Provide the [x, y] coordinate of the cell's center where the given text is located.  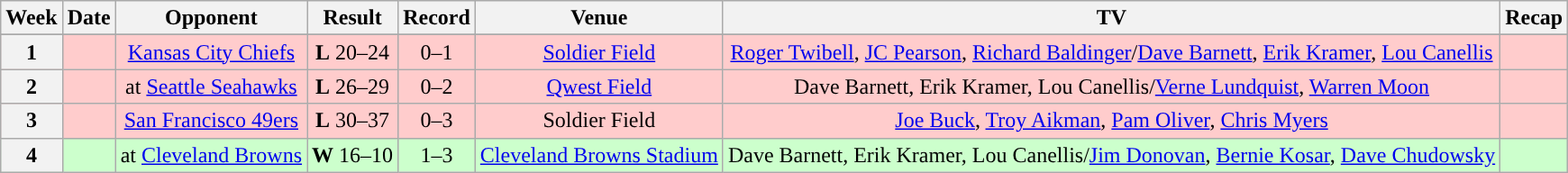
L 20–24 [353, 52]
Qwest Field [598, 86]
Record [437, 18]
1 [32, 52]
Joe Buck, Troy Aikman, Pam Oliver, Chris Myers [1111, 121]
Venue [598, 18]
Dave Barnett, Erik Kramer, Lou Canellis/Jim Donovan, Bernie Kosar, Dave Chudowsky [1111, 155]
Opponent [211, 18]
at Cleveland Browns [211, 155]
3 [32, 121]
Dave Barnett, Erik Kramer, Lou Canellis/Verne Lundquist, Warren Moon [1111, 86]
2 [32, 86]
TV [1111, 18]
0–2 [437, 86]
L 30–37 [353, 121]
Result [353, 18]
San Francisco 49ers [211, 121]
Week [32, 18]
Recap [1534, 18]
Cleveland Browns Stadium [598, 155]
4 [32, 155]
Roger Twibell, JC Pearson, Richard Baldinger/Dave Barnett, Erik Kramer, Lou Canellis [1111, 52]
L 26–29 [353, 86]
Kansas City Chiefs [211, 52]
1–3 [437, 155]
Date [88, 18]
at Seattle Seahawks [211, 86]
0–3 [437, 121]
0–1 [437, 52]
W 16–10 [353, 155]
